Return (x, y) of the center of cell containing provided text 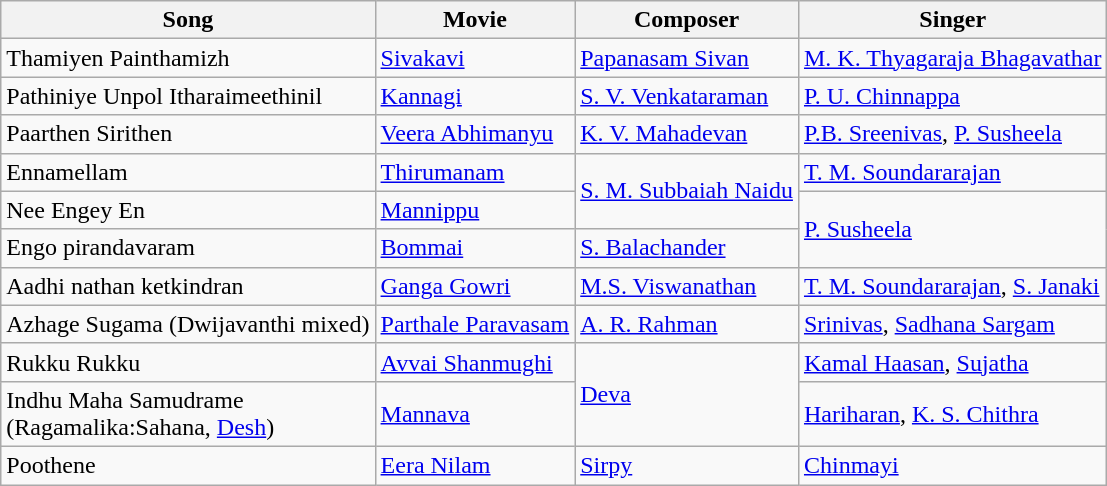
S. M. Subbaiah Naidu (687, 191)
Eera Nilam (475, 465)
Thirumanam (475, 172)
Singer (952, 20)
Avvai Shanmughi (475, 362)
Srinivas, Sadhana Sargam (952, 324)
T. M. Soundararajan (952, 172)
Veera Abhimanyu (475, 134)
Papanasam Sivan (687, 58)
Ennamellam (188, 172)
Engo pirandavaram (188, 248)
Indhu Maha Samudrame(Ragamalika:Sahana, Desh) (188, 414)
Mannippu (475, 210)
Mannava (475, 414)
Paarthen Sirithen (188, 134)
M.S. Viswanathan (687, 286)
T. M. Soundararajan, S. Janaki (952, 286)
P. U. Chinnappa (952, 96)
Deva (687, 394)
Bommai (475, 248)
P. Susheela (952, 229)
P.B. Sreenivas, P. Susheela (952, 134)
Rukku Rukku (188, 362)
Azhage Sugama (Dwijavanthi mixed) (188, 324)
Aadhi nathan ketkindran (188, 286)
Composer (687, 20)
M. K. Thyagaraja Bhagavathar (952, 58)
Sivakavi (475, 58)
K. V. Mahadevan (687, 134)
Thamiyen Painthamizh (188, 58)
Nee Engey En (188, 210)
A. R. Rahman (687, 324)
Pathiniye Unpol Itharaimeethinil (188, 96)
Kamal Haasan, Sujatha (952, 362)
S. Balachander (687, 248)
S. V. Venkataraman (687, 96)
Movie (475, 20)
Kannagi (475, 96)
Chinmayi (952, 465)
Hariharan, K. S. Chithra (952, 414)
Parthale Paravasam (475, 324)
Sirpy (687, 465)
Song (188, 20)
Poothene (188, 465)
Ganga Gowri (475, 286)
